Return the [X, Y] coordinate for the center point of the cell that contains the specified text.  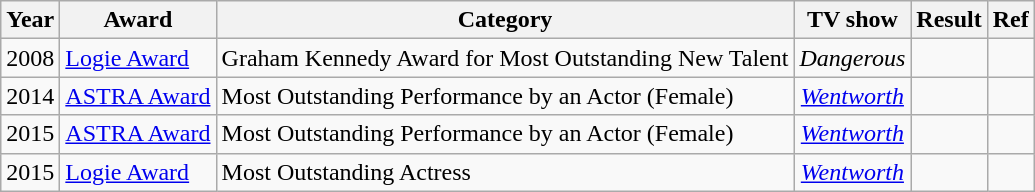
2008 [30, 58]
Ref [1010, 20]
Year [30, 20]
Graham Kennedy Award for Most Outstanding New Talent [505, 58]
Category [505, 20]
Most Outstanding Actress [505, 172]
Result [949, 20]
2014 [30, 96]
Award [138, 20]
TV show [852, 20]
Dangerous [852, 58]
